Identify which cell holds the provided text, then report its [x, y] central coordinate. 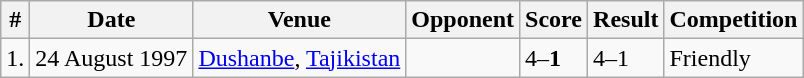
Venue [300, 20]
Competition [734, 20]
24 August 1997 [112, 58]
# [16, 20]
Result [626, 20]
1. [16, 58]
Score [554, 20]
Date [112, 20]
Opponent [463, 20]
Friendly [734, 58]
Dushanbe, Tajikistan [300, 58]
